Find where the given text appears and provide that cell's center as (X, Y) coordinate. 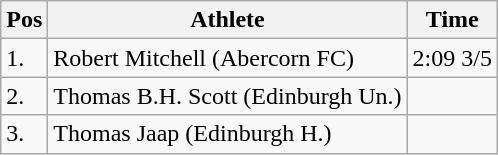
3. (24, 134)
Thomas B.H. Scott (Edinburgh Un.) (228, 96)
Athlete (228, 20)
Time (452, 20)
Robert Mitchell (Abercorn FC) (228, 58)
2. (24, 96)
1. (24, 58)
Pos (24, 20)
Thomas Jaap (Edinburgh H.) (228, 134)
2:09 3/5 (452, 58)
